Determine the [x, y] coordinate at the center of the cell enclosing the given text.  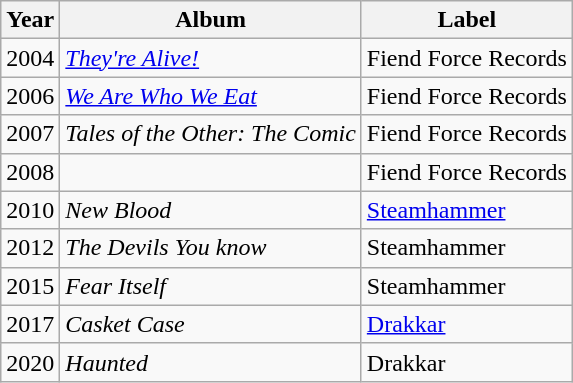
2010 [30, 210]
2006 [30, 96]
2012 [30, 248]
2015 [30, 286]
Label [466, 20]
The Devils You know [211, 248]
They're Alive! [211, 58]
New Blood [211, 210]
2020 [30, 362]
Haunted [211, 362]
2007 [30, 134]
Year [30, 20]
2004 [30, 58]
We Are Who We Eat [211, 96]
Casket Case [211, 324]
Fear Itself [211, 286]
Tales of the Other: The Comic [211, 134]
Album [211, 20]
2017 [30, 324]
2008 [30, 172]
